Scan for the cell matching the given text and deliver its (X, Y) coordinate at center. 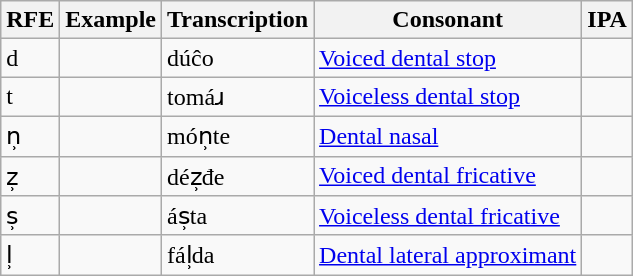
tomáɹ (238, 97)
Voiceless dental stop (448, 97)
l̹ (30, 255)
déz̹đe (238, 176)
z̹ (30, 176)
Transcription (238, 20)
fál̹da (238, 255)
Voiced dental fricative (448, 176)
t (30, 97)
d (30, 58)
Voiceless dental fricative (448, 216)
s̹ (30, 216)
dúĉo (238, 58)
món̹te (238, 136)
Consonant (448, 20)
Example (111, 20)
Dental nasal (448, 136)
ás̹ta (238, 216)
n̹ (30, 136)
Voiced dental stop (448, 58)
RFE (30, 20)
Dental lateral approximant (448, 255)
IPA (608, 20)
